Return [x, y] of the center of cell containing provided text 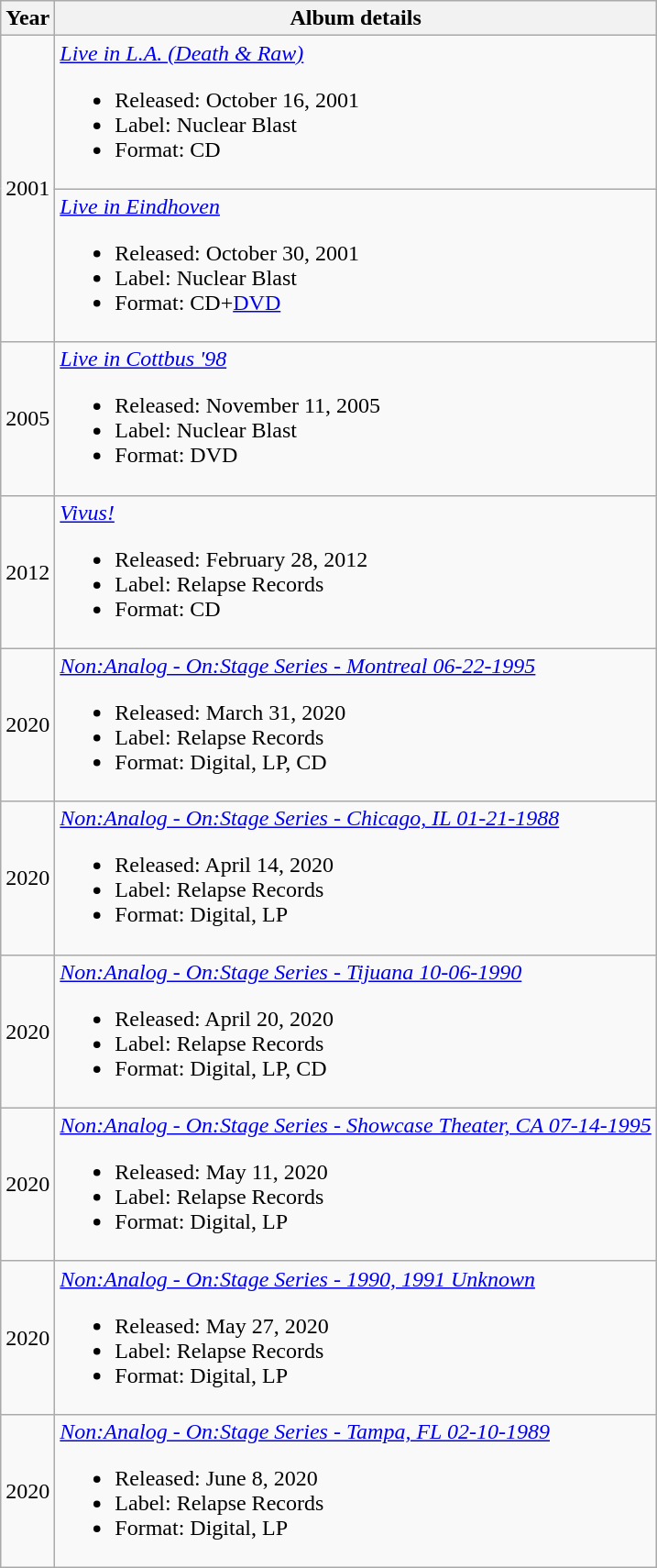
Album details [356, 18]
Non:Analog - On:Stage Series - 1990, 1991 UnknownReleased: May 27, 2020Label: Relapse RecordsFormat: Digital, LP [356, 1337]
2012 [27, 572]
Live in L.A. (Death & Raw)Released: October 16, 2001Label: Nuclear BlastFormat: CD [356, 112]
2001 [27, 189]
2005 [27, 418]
Live in Cottbus '98Released: November 11, 2005Label: Nuclear BlastFormat: DVD [356, 418]
Non:Analog - On:Stage Series - Tijuana 10-06-1990Released: April 20, 2020Label: Relapse RecordsFormat: Digital, LP, CD [356, 1031]
Non:Analog - On:Stage Series - Tampa, FL 02-10-1989Released: June 8, 2020Label: Relapse RecordsFormat: Digital, LP [356, 1491]
Vivus!Released: February 28, 2012Label: Relapse RecordsFormat: CD [356, 572]
Live in EindhovenReleased: October 30, 2001Label: Nuclear BlastFormat: CD+DVD [356, 266]
Non:Analog - On:Stage Series - Chicago, IL 01-21-1988Released: April 14, 2020Label: Relapse RecordsFormat: Digital, LP [356, 878]
Year [27, 18]
Non:Analog - On:Stage Series - Showcase Theater, CA 07-14-1995Released: May 11, 2020Label: Relapse RecordsFormat: Digital, LP [356, 1185]
Non:Analog - On:Stage Series - Montreal 06-22-1995Released: March 31, 2020Label: Relapse RecordsFormat: Digital, LP, CD [356, 724]
